Detect which cell encompasses the target text, then output its (x, y) center coordinate. 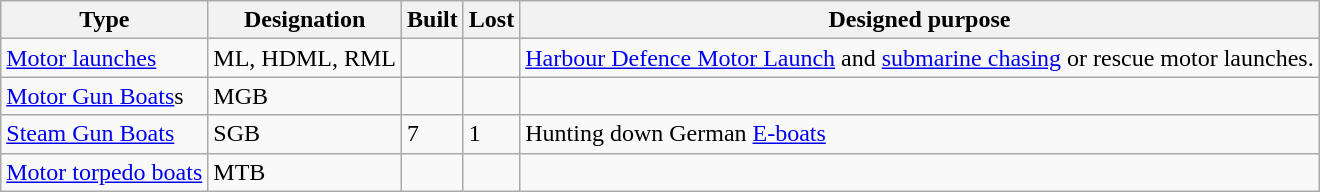
Designed purpose (920, 20)
Harbour Defence Motor Launch and submarine chasing or rescue motor launches. (920, 58)
ML, HDML, RML (305, 58)
7 (433, 134)
Motor torpedo boats (104, 172)
Steam Gun Boats (104, 134)
1 (491, 134)
MTB (305, 172)
Motor Gun Boatss (104, 96)
Type (104, 20)
Lost (491, 20)
Designation (305, 20)
Motor launches (104, 58)
SGB (305, 134)
Built (433, 20)
MGB (305, 96)
Hunting down German E-boats (920, 134)
